Extract the [x, y] coordinate from the center of the cell holding the provided text.  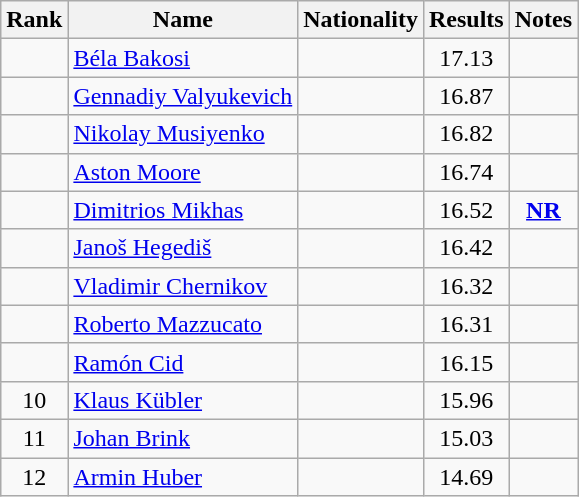
Results [466, 20]
Johan Brink [183, 438]
16.42 [466, 248]
Ramón Cid [183, 362]
16.52 [466, 210]
Klaus Kübler [183, 400]
17.13 [466, 58]
Notes [543, 20]
Armin Huber [183, 477]
16.15 [466, 362]
16.74 [466, 172]
Nationality [361, 20]
Rank [34, 20]
14.69 [466, 477]
Nikolay Musiyenko [183, 134]
Aston Moore [183, 172]
10 [34, 400]
Dimitrios Mikhas [183, 210]
16.32 [466, 286]
NR [543, 210]
Name [183, 20]
Roberto Mazzucato [183, 324]
15.03 [466, 438]
16.31 [466, 324]
Béla Bakosi [183, 58]
16.87 [466, 96]
Gennadiy Valyukevich [183, 96]
11 [34, 438]
Janoš Hegediš [183, 248]
15.96 [466, 400]
Vladimir Chernikov [183, 286]
16.82 [466, 134]
12 [34, 477]
